Find where the given text appears and provide that cell's center as [x, y] coordinate. 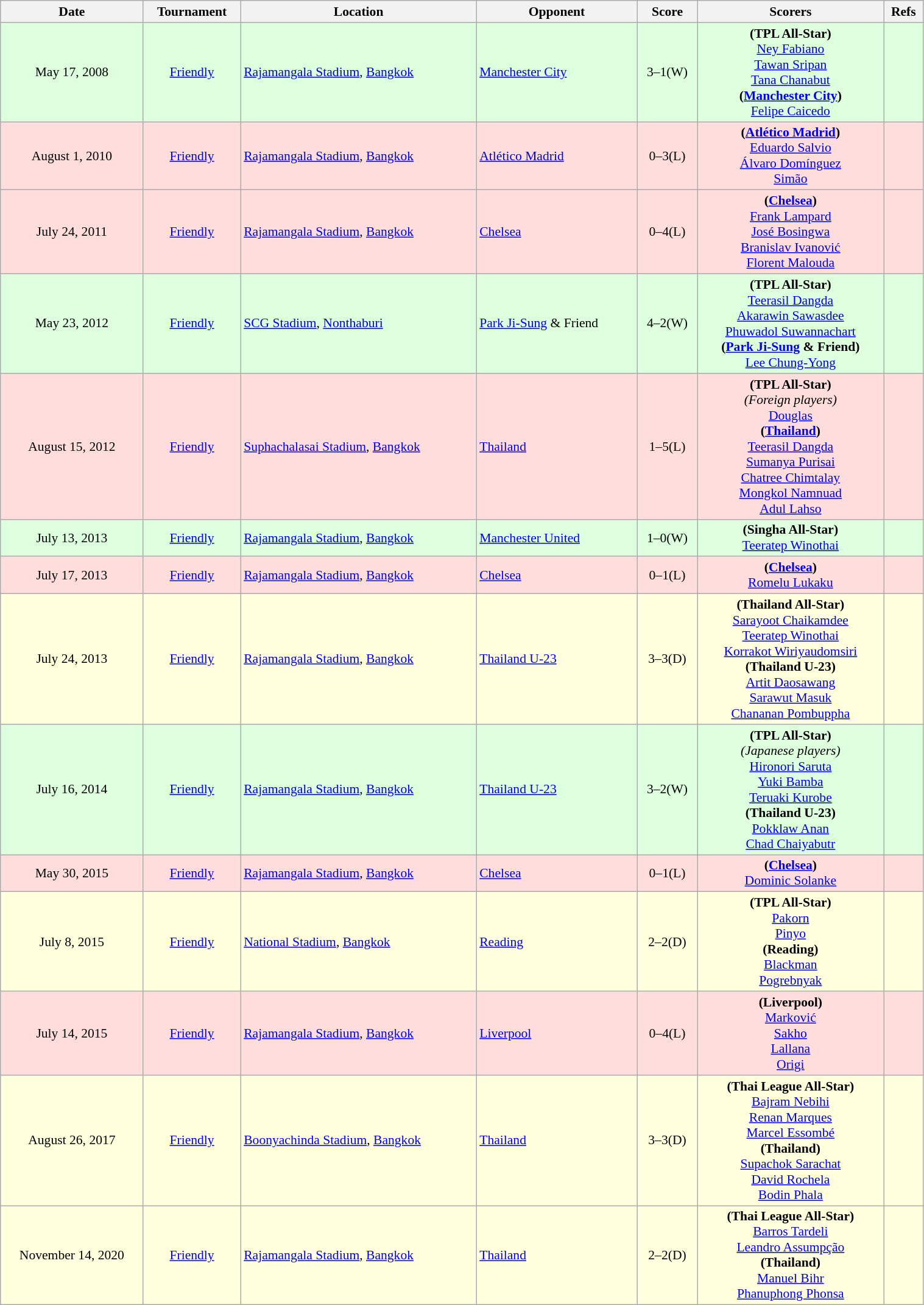
May 23, 2012 [72, 324]
Date [72, 12]
Refs [903, 12]
(TPL All-Star) Teerasil Dangda Akarawin Sawasdee Phuwadol Suwannachart (Park Ji-Sung & Friend) Lee Chung-Yong [791, 324]
(Thai League All-Star) Bajram Nebihi Renan Marques Marcel Essombé (Thailand) Supachok Sarachat David Rochela Bodin Phala [791, 1141]
July 16, 2014 [72, 790]
August 1, 2010 [72, 156]
(Thai League All-Star) Barros Tardeli Leandro Assumpção (Thailand) Manuel Bihr Phanuphong Phonsa [791, 1255]
1–5(L) [668, 447]
(Chelsea) Frank Lampard José Bosingwa Branislav Ivanović Florent Malouda [791, 232]
August 26, 2017 [72, 1141]
Reading [557, 942]
May 17, 2008 [72, 72]
(TPL All-Star) Ney Fabiano Tawan Sripan Tana Chanabut (Manchester City) Felipe Caicedo [791, 72]
Scorers [791, 12]
Boonyachinda Stadium, Bangkok [358, 1141]
(Liverpool) Marković Sakho Lallana Origi [791, 1033]
November 14, 2020 [72, 1255]
Atlético Madrid [557, 156]
National Stadium, Bangkok [358, 942]
Tournament [192, 12]
July 24, 2011 [72, 232]
Location [358, 12]
(Thailand All-Star) Sarayoot Chaikamdee Teeratep Winothai Korrakot Wiriyaudomsiri (Thailand U-23) Artit Daosawang Sarawut Masuk Chananan Pombuppha [791, 659]
1–0(W) [668, 537]
Manchester City [557, 72]
0–3(L) [668, 156]
(Chelsea) Romelu Lukaku [791, 575]
July 13, 2013 [72, 537]
July 8, 2015 [72, 942]
Suphachalasai Stadium, Bangkok [358, 447]
3–1(W) [668, 72]
July 24, 2013 [72, 659]
Liverpool [557, 1033]
4–2(W) [668, 324]
3–2(W) [668, 790]
Score [668, 12]
Park Ji-Sung & Friend [557, 324]
SCG Stadium, Nonthaburi [358, 324]
(Chelsea) Dominic Solanke [791, 874]
July 14, 2015 [72, 1033]
Manchester United [557, 537]
(Atlético Madrid) Eduardo Salvio Álvaro Domínguez Simão [791, 156]
(TPL All-Star)Pakorn Pinyo (Reading) Blackman Pogrebnyak [791, 942]
July 17, 2013 [72, 575]
(TPL All-Star)(Foreign players) Douglas (Thailand) Teerasil Dangda Sumanya Purisai Chatree Chimtalay Mongkol Namnuad Adul Lahso [791, 447]
Opponent [557, 12]
August 15, 2012 [72, 447]
(TPL All-Star)(Japanese players) Hironori Saruta Yuki Bamba Teruaki Kurobe (Thailand U-23) Pokklaw Anan Chad Chaiyabutr [791, 790]
May 30, 2015 [72, 874]
(Singha All-Star) Teeratep Winothai [791, 537]
